Return the (X, Y) coordinate for the center point of the cell that contains the specified text.  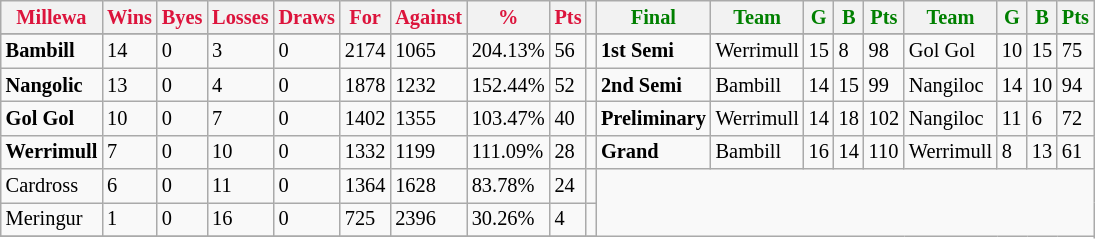
1065 (428, 51)
1628 (428, 186)
1355 (428, 118)
725 (365, 219)
1402 (365, 118)
Final (654, 17)
111.09% (508, 152)
2396 (428, 219)
Grand (654, 152)
94 (1076, 85)
1 (130, 219)
Cardross (52, 186)
For (365, 17)
98 (884, 51)
72 (1076, 118)
52 (568, 85)
102 (884, 118)
56 (568, 51)
75 (1076, 51)
18 (849, 118)
Byes (182, 17)
1364 (365, 186)
2174 (365, 51)
152.44% (508, 85)
2nd Semi (654, 85)
204.13% (508, 51)
Meringur (52, 219)
28 (568, 152)
Wins (130, 17)
Nangolic (52, 85)
1332 (365, 152)
110 (884, 152)
61 (1076, 152)
83.78% (508, 186)
Against (428, 17)
30.26% (508, 219)
103.47% (508, 118)
99 (884, 85)
Losses (240, 17)
1199 (428, 152)
Draws (307, 17)
1st Semi (654, 51)
Preliminary (654, 118)
1878 (365, 85)
% (508, 17)
Millewa (52, 17)
1232 (428, 85)
3 (240, 51)
40 (568, 118)
24 (568, 186)
